Identify which cell holds the provided text, then report its [x, y] central coordinate. 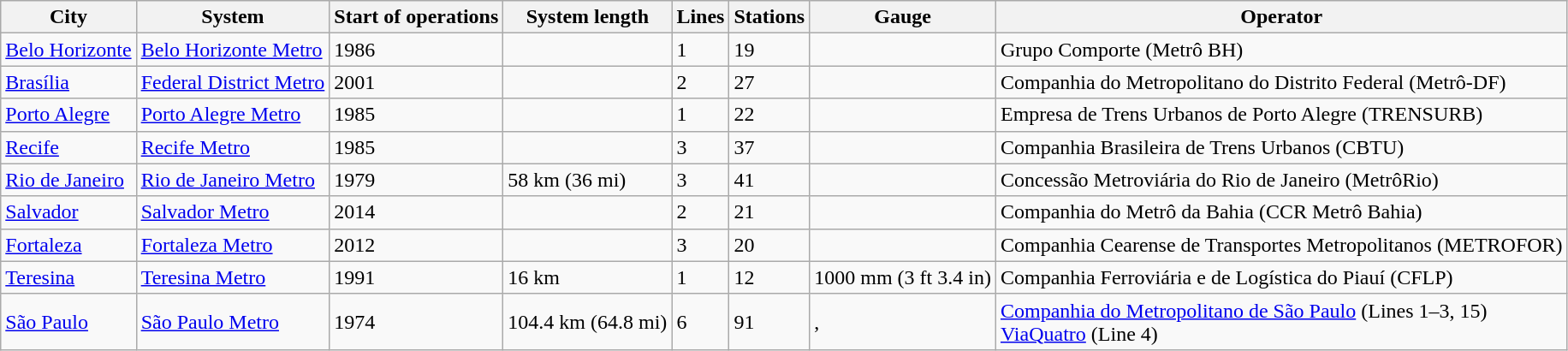
37 [769, 147]
Teresina Metro [233, 277]
19 [769, 50]
São Paulo [68, 322]
1979 [416, 180]
Rio de Janeiro Metro [233, 180]
1986 [416, 50]
104.4 km (64.8 mi) [587, 322]
City [68, 17]
21 [769, 212]
Salvador Metro [233, 212]
Porto Alegre [68, 115]
Salvador [68, 212]
2014 [416, 212]
System [233, 17]
Fortaleza [68, 245]
Gauge [903, 17]
16 km [587, 277]
Stations [769, 17]
41 [769, 180]
Porto Alegre Metro [233, 115]
Grupo Comporte (Metrô BH) [1281, 50]
Belo Horizonte [68, 50]
São Paulo Metro [233, 322]
2012 [416, 245]
Federal District Metro [233, 82]
Operator [1281, 17]
Start of operations [416, 17]
1991 [416, 277]
Companhia Ferroviária e de Logística do Piauí (CFLP) [1281, 277]
Companhia do Metropolitano de São Paulo (Lines 1–3, 15) ViaQuatro (Line 4) [1281, 322]
Companhia Cearense de Transportes Metropolitanos (METROFOR) [1281, 245]
Rio de Janeiro [68, 180]
12 [769, 277]
Lines [700, 17]
91 [769, 322]
Teresina [68, 277]
20 [769, 245]
58 km (36 mi) [587, 180]
, [903, 322]
2001 [416, 82]
22 [769, 115]
Companhia Brasileira de Trens Urbanos (CBTU) [1281, 147]
1000 mm (3 ft 3.4 in) [903, 277]
Empresa de Trens Urbanos de Porto Alegre (TRENSURB) [1281, 115]
Companhia do Metropolitano do Distrito Federal (Metrô-DF) [1281, 82]
Recife [68, 147]
Belo Horizonte Metro [233, 50]
6 [700, 322]
System length [587, 17]
Recife Metro [233, 147]
1974 [416, 322]
27 [769, 82]
Brasília [68, 82]
Fortaleza Metro [233, 245]
Concessão Metroviária do Rio de Janeiro (MetrôRio) [1281, 180]
Companhia do Metrô da Bahia (CCR Metrô Bahia) [1281, 212]
